Search for the cell housing the specified text and yield its [x, y] center coordinate. 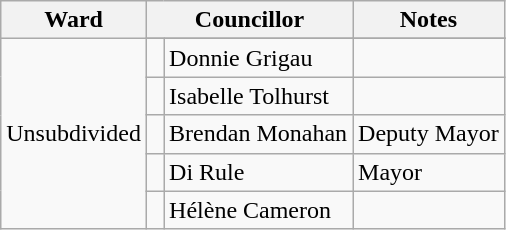
Di Rule [258, 172]
Councillor [249, 20]
Brendan Monahan [258, 134]
Hélène Cameron [258, 210]
Notes [429, 20]
Ward [74, 20]
Donnie Grigau [258, 58]
Unsubdivided [74, 134]
Mayor [429, 172]
Isabelle Tolhurst [258, 96]
Deputy Mayor [429, 134]
